Output the (X, Y) coordinate of the center of the cell containing the given text.  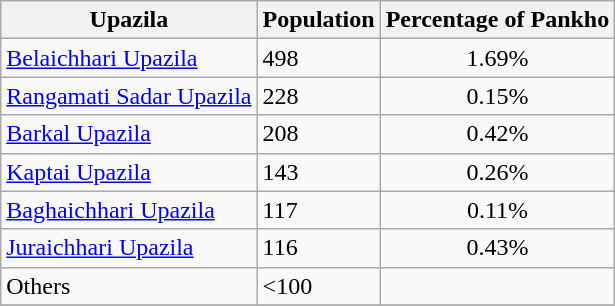
Upazila (129, 20)
0.43% (498, 248)
228 (318, 96)
Kaptai Upazila (129, 172)
Baghaichhari Upazila (129, 210)
<100 (318, 286)
0.26% (498, 172)
Rangamati Sadar Upazila (129, 96)
116 (318, 248)
143 (318, 172)
1.69% (498, 58)
Population (318, 20)
Juraichhari Upazila (129, 248)
208 (318, 134)
Percentage of Pankho (498, 20)
0.15% (498, 96)
Others (129, 286)
498 (318, 58)
117 (318, 210)
0.11% (498, 210)
Barkal Upazila (129, 134)
0.42% (498, 134)
Belaichhari Upazila (129, 58)
